For the text-containing cell, return its midpoint in (x, y) coordinate format. 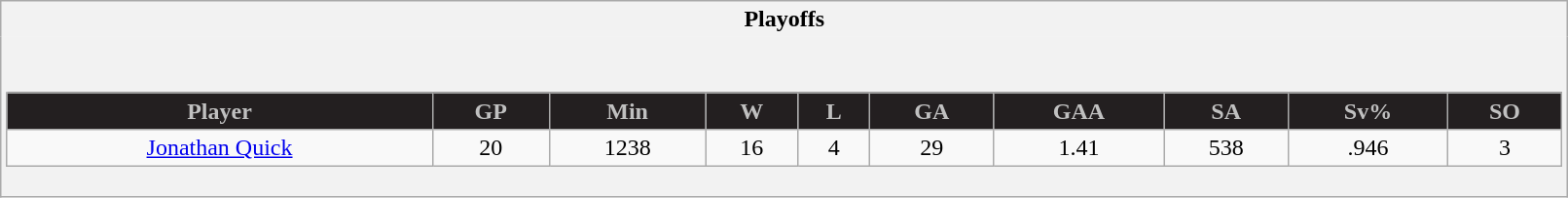
.946 (1368, 148)
W (751, 111)
1238 (628, 148)
Player GP Min W L GA GAA SA Sv% SO Jonathan Quick 20 1238 16 4 29 1.41 538 .946 3 (784, 117)
1.41 (1078, 148)
SA (1226, 111)
16 (751, 148)
GA (931, 111)
4 (833, 148)
29 (931, 148)
SO (1505, 111)
GAA (1078, 111)
Playoffs (784, 20)
3 (1505, 148)
Jonathan Quick (220, 148)
Sv% (1368, 111)
538 (1226, 148)
L (833, 111)
20 (491, 148)
Min (628, 111)
Player (220, 111)
GP (491, 111)
